Return [X, Y] of the center of cell containing provided text 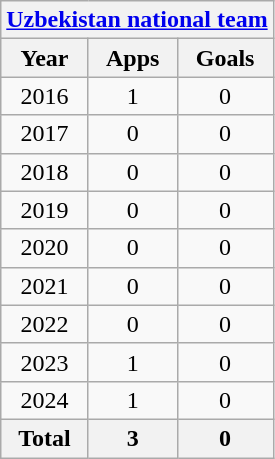
2019 [45, 210]
2018 [45, 172]
2021 [45, 286]
2022 [45, 324]
2024 [45, 400]
2023 [45, 362]
2017 [45, 134]
Year [45, 58]
3 [132, 438]
Goals [225, 58]
Apps [132, 58]
2020 [45, 248]
2016 [45, 96]
Total [45, 438]
Uzbekistan national team [137, 20]
